Extract the [X, Y] coordinate from the center of the cell holding the provided text.  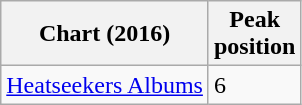
6 [254, 85]
Peakposition [254, 34]
Chart (2016) [105, 34]
Heatseekers Albums [105, 85]
